Extract the [x, y] coordinate from the center of the cell holding the provided text.  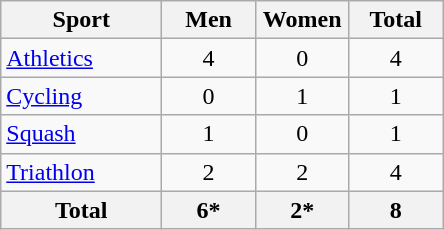
Women [302, 20]
Squash [82, 134]
6* [209, 210]
Sport [82, 20]
8 [396, 210]
Athletics [82, 58]
Men [209, 20]
Cycling [82, 96]
2* [302, 210]
Triathlon [82, 172]
